Find where the given text appears and provide that cell's center as (x, y) coordinate. 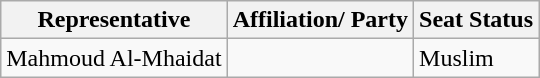
Seat Status (476, 20)
Representative (114, 20)
Mahmoud Al-Mhaidat (114, 58)
Muslim (476, 58)
Affiliation/ Party (320, 20)
